Return the (X, Y) coordinate for the center point of the cell that contains the specified text.  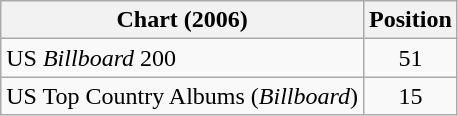
Chart (2006) (182, 20)
US Top Country Albums (Billboard) (182, 96)
51 (411, 58)
Position (411, 20)
US Billboard 200 (182, 58)
15 (411, 96)
